Output the (x, y) coordinate of the center of the cell containing the given text.  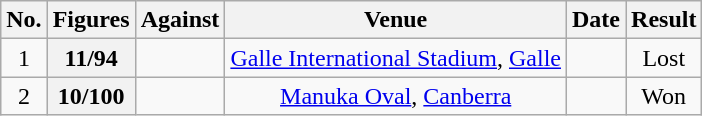
2 (24, 96)
Lost (664, 58)
Manuka Oval, Canberra (396, 96)
10/100 (91, 96)
Against (180, 20)
Venue (396, 20)
Date (596, 20)
1 (24, 58)
Figures (91, 20)
No. (24, 20)
Result (664, 20)
Won (664, 96)
Galle International Stadium, Galle (396, 58)
11/94 (91, 58)
